Return [x, y] of the center of cell containing provided text 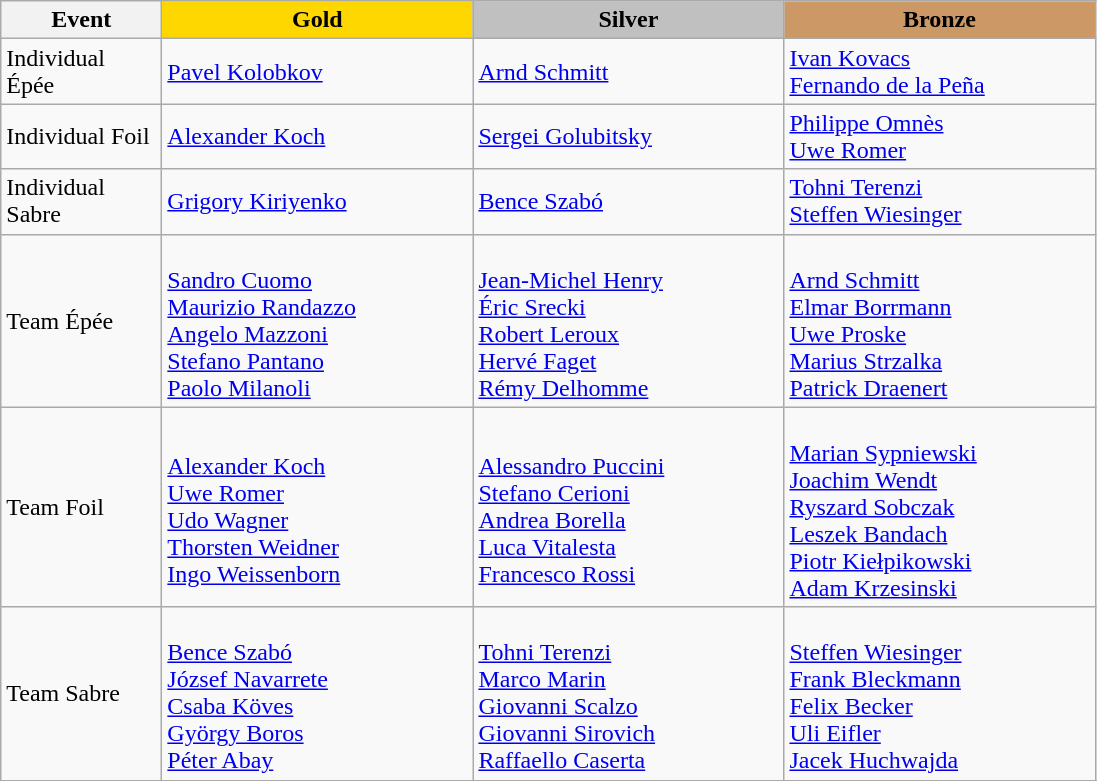
Team Foil [82, 507]
Arnd Schmitt Elmar Borrmann Uwe Proske Marius Strzalka Patrick Draenert [940, 320]
Alexander Koch [318, 136]
Sergei Golubitsky [628, 136]
Individual Épée [82, 72]
Gold [318, 20]
Sandro Cuomo Maurizio Randazzo Angelo Mazzoni Stefano Pantano Paolo Milanoli [318, 320]
Individual Sabre [82, 202]
Steffen Wiesinger Frank Bleckmann Felix Becker Uli Eifler Jacek Huchwajda [940, 694]
Bronze [940, 20]
Individual Foil [82, 136]
Philippe Omnès Uwe Romer [940, 136]
Alexander Koch Uwe Romer Udo Wagner Thorsten Weidner Ingo Weissenborn [318, 507]
Tohni Terenzi Steffen Wiesinger [940, 202]
Team Sabre [82, 694]
Pavel Kolobkov [318, 72]
Bence Szabó [628, 202]
Grigory Kiriyenko [318, 202]
Jean-Michel Henry Éric Srecki Robert Leroux Hervé Faget Rémy Delhomme [628, 320]
Arnd Schmitt [628, 72]
Marian Sypniewski Joachim Wendt Ryszard Sobczak Leszek Bandach Piotr Kiełpikowski Adam Krzesinski [940, 507]
Silver [628, 20]
Event [82, 20]
Team Épée [82, 320]
Tohni Terenzi Marco Marin Giovanni Scalzo Giovanni Sirovich Raffaello Caserta [628, 694]
Bence Szabó József Navarrete Csaba Köves György Boros Péter Abay [318, 694]
Alessandro Puccini Stefano Cerioni Andrea Borella Luca Vitalesta Francesco Rossi [628, 507]
Ivan Kovacs Fernando de la Peña [940, 72]
